Scan for the cell matching the given text and deliver its [X, Y] coordinate at center. 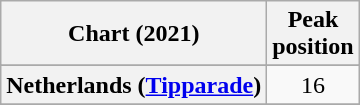
Chart (2021) [134, 34]
Netherlands (Tipparade) [134, 85]
16 [313, 85]
Peakposition [313, 34]
